Provide the (X, Y) coordinate of the cell's center where the given text is located.  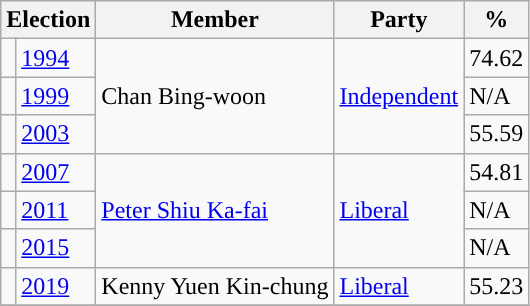
Chan Bing-woon (215, 96)
2015 (56, 248)
2007 (56, 172)
Independent (399, 96)
1994 (56, 58)
1999 (56, 96)
55.23 (496, 286)
% (496, 20)
2011 (56, 210)
74.62 (496, 58)
54.81 (496, 172)
Election (48, 20)
55.59 (496, 134)
Member (215, 20)
2003 (56, 134)
2019 (56, 286)
Kenny Yuen Kin-chung (215, 286)
Party (399, 20)
Peter Shiu Ka-fai (215, 210)
